From the cell containing the given text, extract its center point as [X, Y] coordinate. 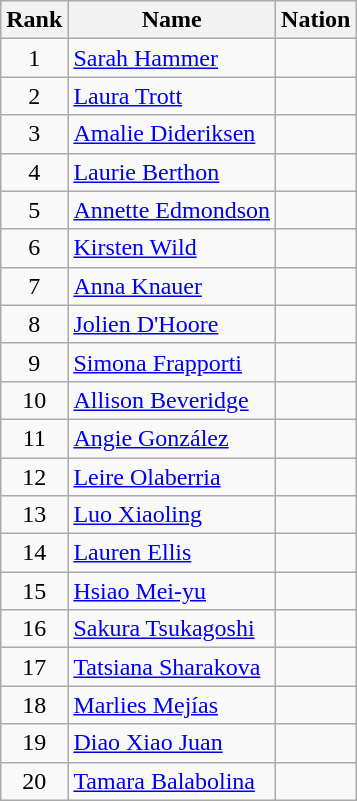
1 [34, 58]
Kirsten Wild [172, 248]
3 [34, 134]
Name [172, 20]
11 [34, 438]
18 [34, 705]
5 [34, 210]
Anna Knauer [172, 286]
Sakura Tsukagoshi [172, 629]
12 [34, 477]
20 [34, 781]
15 [34, 591]
13 [34, 515]
Angie González [172, 438]
Allison Beveridge [172, 400]
Diao Xiao Juan [172, 743]
17 [34, 667]
Rank [34, 20]
4 [34, 172]
7 [34, 286]
Laura Trott [172, 96]
Laurie Berthon [172, 172]
Simona Frapporti [172, 362]
Marlies Mejías [172, 705]
10 [34, 400]
14 [34, 553]
Nation [316, 20]
Amalie Dideriksen [172, 134]
Jolien D'Hoore [172, 324]
2 [34, 96]
9 [34, 362]
6 [34, 248]
19 [34, 743]
Tatsiana Sharakova [172, 667]
Leire Olaberria [172, 477]
Tamara Balabolina [172, 781]
8 [34, 324]
Lauren Ellis [172, 553]
Sarah Hammer [172, 58]
Annette Edmondson [172, 210]
Hsiao Mei-yu [172, 591]
Luo Xiaoling [172, 515]
16 [34, 629]
